Capture the cell that displays the provided text and extract its (X, Y) central coordinate. 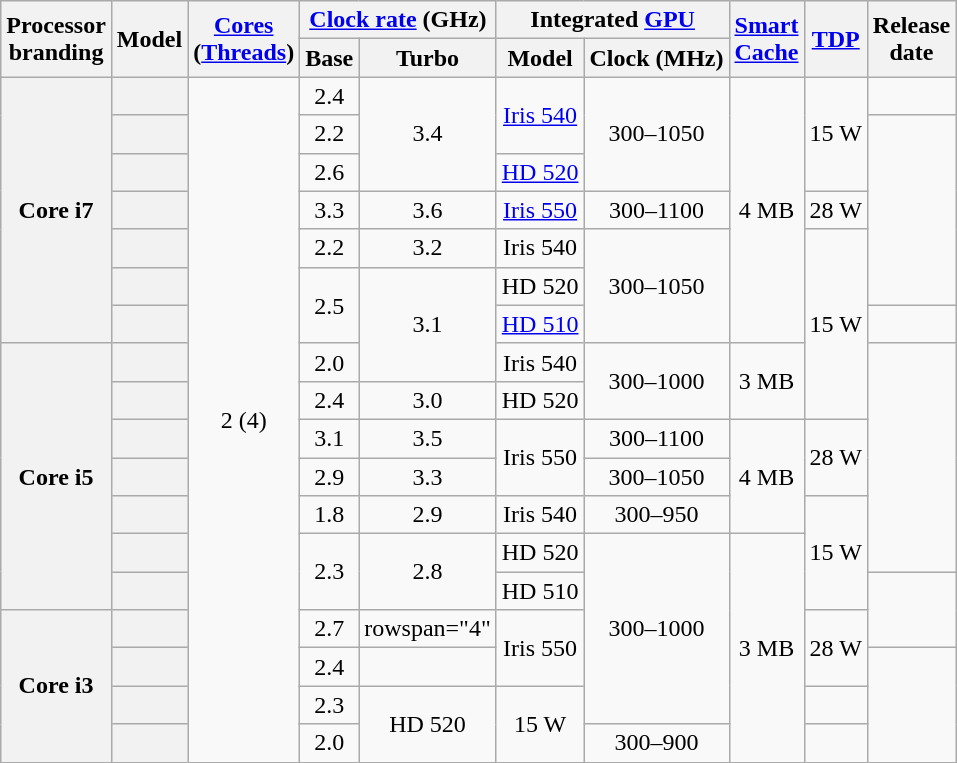
rowspan="4" (428, 629)
TDP (836, 39)
2.8 (428, 572)
Clock (MHz) (656, 58)
3.4 (428, 134)
Core i7 (56, 210)
Core i5 (56, 476)
300–950 (656, 515)
Cores(Threads) (244, 39)
2.6 (330, 172)
3.5 (428, 438)
2.7 (330, 629)
2 (4) (244, 420)
Clock rate (GHz) (398, 20)
SmartCache (766, 39)
3.2 (428, 248)
1.8 (330, 515)
Releasedate (911, 39)
Base (330, 58)
Processorbranding (56, 39)
300–900 (656, 743)
Turbo (428, 58)
3.6 (428, 210)
Integrated GPU (612, 20)
3.0 (428, 400)
2.5 (330, 305)
Core i3 (56, 686)
